Pinpoint the cell where the given text exists, returning its (x, y) midpoint coordinate. 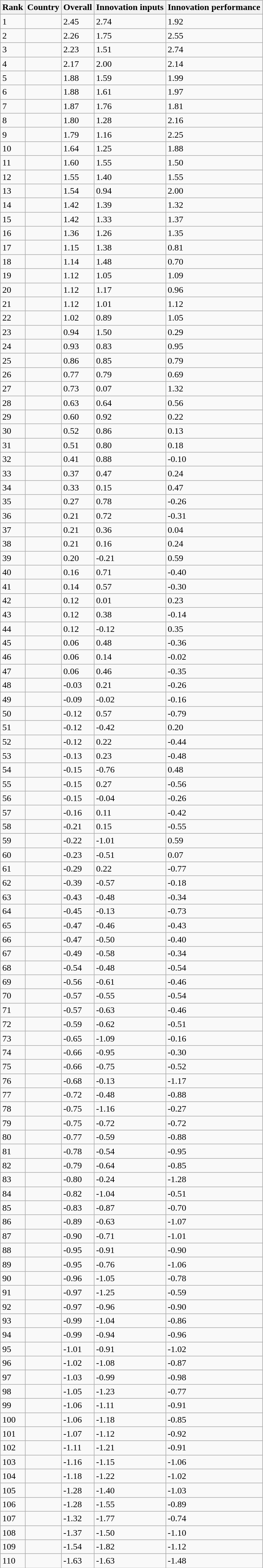
0.64 (130, 403)
0.81 (214, 247)
-1.55 (130, 1504)
-0.82 (78, 1194)
1.61 (130, 92)
-1.32 (78, 1518)
1.97 (214, 92)
20 (13, 290)
-1.09 (130, 1038)
55 (13, 784)
106 (13, 1504)
93 (13, 1321)
1.76 (130, 106)
71 (13, 1010)
-0.62 (130, 1024)
0.71 (130, 572)
-1.37 (78, 1533)
-0.18 (214, 883)
-0.39 (78, 883)
-0.70 (214, 1208)
74 (13, 1052)
1.81 (214, 106)
27 (13, 388)
0.41 (78, 459)
-0.98 (214, 1377)
0.83 (130, 346)
78 (13, 1109)
15 (13, 219)
83 (13, 1180)
31 (13, 445)
3 (13, 50)
-1.21 (130, 1448)
33 (13, 473)
19 (13, 276)
79 (13, 1123)
0.04 (214, 530)
1.59 (130, 78)
1.48 (130, 262)
0.77 (78, 374)
0.69 (214, 374)
1 (13, 22)
0.37 (78, 473)
88 (13, 1250)
-0.04 (130, 798)
49 (13, 699)
Overall (78, 7)
11 (13, 163)
65 (13, 925)
99 (13, 1405)
0.78 (130, 502)
-1.15 (130, 1462)
102 (13, 1448)
72 (13, 1024)
-0.64 (130, 1165)
1.09 (214, 276)
1.28 (130, 120)
-0.80 (78, 1180)
1.01 (130, 304)
46 (13, 657)
-0.49 (78, 954)
-0.58 (130, 954)
-0.61 (130, 982)
77 (13, 1095)
-0.09 (78, 699)
Country (43, 7)
84 (13, 1194)
39 (13, 558)
61 (13, 869)
0.36 (130, 530)
68 (13, 968)
96 (13, 1363)
104 (13, 1476)
69 (13, 982)
-0.65 (78, 1038)
1.87 (78, 106)
1.14 (78, 262)
-1.25 (130, 1292)
0.51 (78, 445)
0.38 (130, 614)
0.72 (130, 516)
30 (13, 431)
66 (13, 939)
12 (13, 177)
0.18 (214, 445)
-0.94 (130, 1335)
1.15 (78, 247)
50 (13, 714)
4 (13, 64)
-0.10 (214, 459)
107 (13, 1518)
0.29 (214, 332)
-0.68 (78, 1081)
1.80 (78, 120)
0.96 (214, 290)
-0.24 (130, 1180)
2.26 (78, 36)
6 (13, 92)
-1.23 (130, 1391)
-1.54 (78, 1547)
28 (13, 403)
32 (13, 459)
95 (13, 1349)
41 (13, 586)
89 (13, 1264)
85 (13, 1208)
1.02 (78, 318)
5 (13, 78)
-0.03 (78, 685)
-0.86 (214, 1321)
67 (13, 954)
8 (13, 120)
0.80 (130, 445)
-0.73 (214, 911)
105 (13, 1490)
1.37 (214, 219)
17 (13, 247)
44 (13, 629)
21 (13, 304)
2 (13, 36)
14 (13, 205)
1.99 (214, 78)
-0.23 (78, 854)
0.88 (130, 459)
60 (13, 854)
1.75 (130, 36)
0.52 (78, 431)
57 (13, 812)
1.40 (130, 177)
80 (13, 1137)
90 (13, 1278)
0.93 (78, 346)
81 (13, 1151)
108 (13, 1533)
53 (13, 756)
-0.27 (214, 1109)
1.79 (78, 134)
0.01 (130, 600)
-0.22 (78, 840)
1.26 (130, 233)
0.35 (214, 629)
82 (13, 1165)
2.14 (214, 64)
101 (13, 1434)
91 (13, 1292)
Rank (13, 7)
2.55 (214, 36)
40 (13, 572)
0.13 (214, 431)
97 (13, 1377)
63 (13, 897)
-0.36 (214, 643)
-0.44 (214, 742)
13 (13, 191)
2.23 (78, 50)
110 (13, 1561)
2.45 (78, 22)
109 (13, 1547)
-1.50 (130, 1533)
42 (13, 600)
-0.92 (214, 1434)
0.11 (130, 812)
75 (13, 1066)
-0.74 (214, 1518)
-1.08 (130, 1363)
1.35 (214, 233)
56 (13, 798)
-0.35 (214, 671)
43 (13, 614)
-0.45 (78, 911)
-0.71 (130, 1236)
0.73 (78, 388)
1.51 (130, 50)
0.56 (214, 403)
2.17 (78, 64)
47 (13, 671)
0.95 (214, 346)
-0.52 (214, 1066)
0.89 (130, 318)
0.85 (130, 360)
1.92 (214, 22)
29 (13, 417)
24 (13, 346)
36 (13, 516)
1.36 (78, 233)
2.25 (214, 134)
22 (13, 318)
0.46 (130, 671)
1.60 (78, 163)
1.38 (130, 247)
52 (13, 742)
16 (13, 233)
1.25 (130, 148)
-1.22 (130, 1476)
1.64 (78, 148)
1.33 (130, 219)
92 (13, 1306)
34 (13, 488)
54 (13, 770)
-0.29 (78, 869)
64 (13, 911)
62 (13, 883)
58 (13, 826)
Innovation inputs (130, 7)
94 (13, 1335)
100 (13, 1420)
1.16 (130, 134)
-0.50 (130, 939)
7 (13, 106)
-0.14 (214, 614)
45 (13, 643)
1.17 (130, 290)
0.70 (214, 262)
0.60 (78, 417)
25 (13, 360)
-0.83 (78, 1208)
103 (13, 1462)
-1.77 (130, 1518)
48 (13, 685)
0.33 (78, 488)
35 (13, 502)
9 (13, 134)
18 (13, 262)
86 (13, 1222)
0.63 (78, 403)
38 (13, 544)
-1.48 (214, 1561)
Innovation performance (214, 7)
-1.17 (214, 1081)
1.54 (78, 191)
26 (13, 374)
-1.40 (130, 1490)
10 (13, 148)
37 (13, 530)
-0.31 (214, 516)
87 (13, 1236)
23 (13, 332)
73 (13, 1038)
59 (13, 840)
70 (13, 996)
76 (13, 1081)
-1.82 (130, 1547)
51 (13, 728)
0.92 (130, 417)
1.39 (130, 205)
-1.10 (214, 1533)
98 (13, 1391)
2.16 (214, 120)
